Locate the cell with the specified text and output its [X, Y] center coordinate. 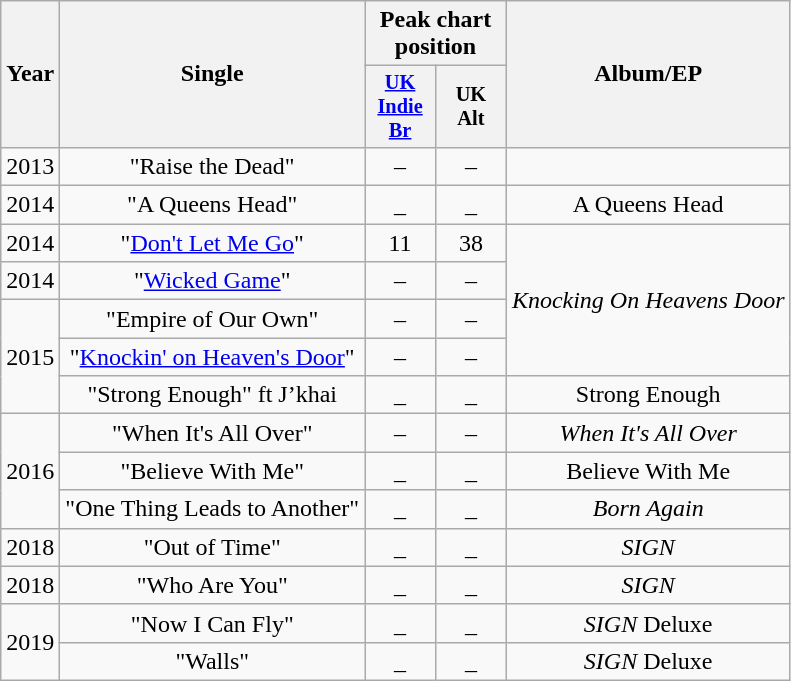
Knocking On Heavens Door [648, 300]
"Believe With Me" [212, 471]
2013 [30, 166]
UK Alt [470, 107]
A Queens Head [648, 205]
"Now I Can Fly" [212, 623]
2019 [30, 642]
"When It's All Over" [212, 433]
Believe With Me [648, 471]
"Walls" [212, 661]
Album/EP [648, 74]
When It's All Over [648, 433]
"A Queens Head" [212, 205]
"Don't Let Me Go" [212, 243]
Strong Enough [648, 395]
Year [30, 74]
"Out of Time" [212, 547]
"Knockin' on Heaven's Door" [212, 357]
2016 [30, 471]
2015 [30, 357]
"Wicked Game" [212, 281]
"Strong Enough" ft J’khai [212, 395]
"Raise the Dead" [212, 166]
Peak chart position [436, 34]
UK Indie Br [400, 107]
"Who Are You" [212, 585]
"Empire of Our Own" [212, 319]
Single [212, 74]
38 [470, 243]
"One Thing Leads to Another" [212, 509]
11 [400, 243]
Born Again [648, 509]
